Find where the given text appears and provide that cell's center as (x, y) coordinate. 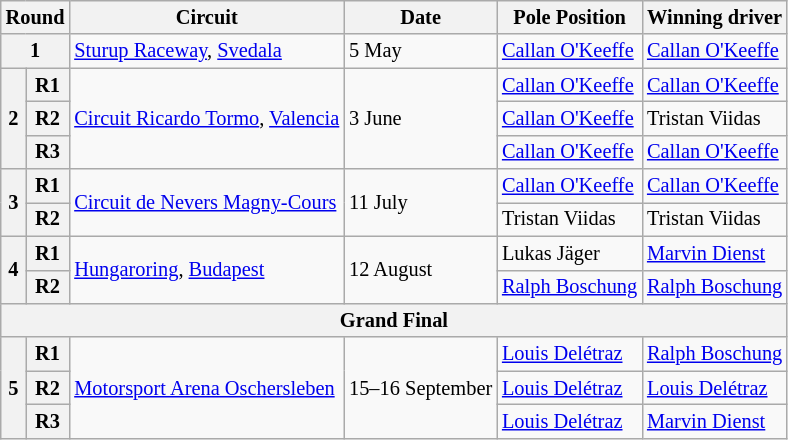
11 July (420, 202)
4 (14, 270)
3 (14, 202)
Lukas Jäger (570, 253)
12 August (420, 270)
Date (420, 17)
5 (14, 388)
5 May (420, 51)
Circuit Ricardo Tormo, Valencia (206, 118)
Winning driver (714, 17)
Round (36, 17)
Pole Position (570, 17)
Motorsport Arena Oschersleben (206, 388)
Circuit (206, 17)
Hungaroring, Budapest (206, 270)
2 (14, 118)
1 (36, 51)
15–16 September (420, 388)
3 June (420, 118)
Circuit de Nevers Magny-Cours (206, 202)
Grand Final (394, 320)
Sturup Raceway, Svedala (206, 51)
